For the text-containing cell, return its midpoint in (X, Y) coordinate format. 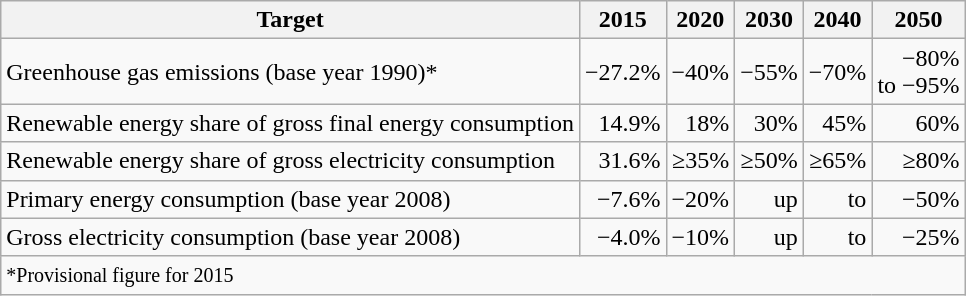
≥50% (770, 161)
−25% (918, 237)
−10% (700, 237)
Primary energy consumption (base year 2008) (290, 199)
Target (290, 20)
2020 (700, 20)
≥35% (700, 161)
2040 (838, 20)
−20% (700, 199)
2015 (622, 20)
31.6% (622, 161)
18% (700, 123)
−70% (838, 72)
Greenhouse gas emissions (base year 1990)* (290, 72)
−4.0% (622, 237)
45% (838, 123)
−7.6% (622, 199)
Gross electricity consumption (base year 2008) (290, 237)
−80%to −95% (918, 72)
−50% (918, 199)
2030 (770, 20)
−40% (700, 72)
Renewable energy share of gross electricity consumption (290, 161)
≥80% (918, 161)
30% (770, 123)
−27.2% (622, 72)
*Provisional figure for 2015 (483, 275)
−55% (770, 72)
60% (918, 123)
14.9% (622, 123)
≥65% (838, 161)
2050 (918, 20)
Renewable energy share of gross final energy consumption (290, 123)
